Locate the cell with the specified text and output its (X, Y) center coordinate. 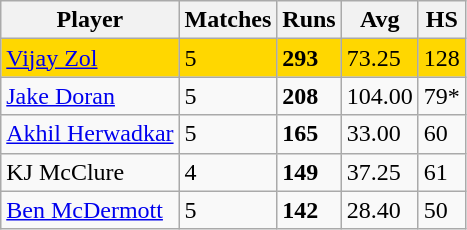
Avg (380, 20)
Player (90, 20)
73.25 (380, 58)
149 (309, 172)
Vijay Zol (90, 58)
Runs (309, 20)
104.00 (380, 96)
28.40 (380, 210)
KJ McClure (90, 172)
HS (442, 20)
50 (442, 210)
79* (442, 96)
37.25 (380, 172)
142 (309, 210)
165 (309, 134)
293 (309, 58)
Matches (228, 20)
4 (228, 172)
128 (442, 58)
33.00 (380, 134)
61 (442, 172)
60 (442, 134)
Akhil Herwadkar (90, 134)
Ben McDermott (90, 210)
208 (309, 96)
Jake Doran (90, 96)
